Locate the cell with the specified text and output its [X, Y] center coordinate. 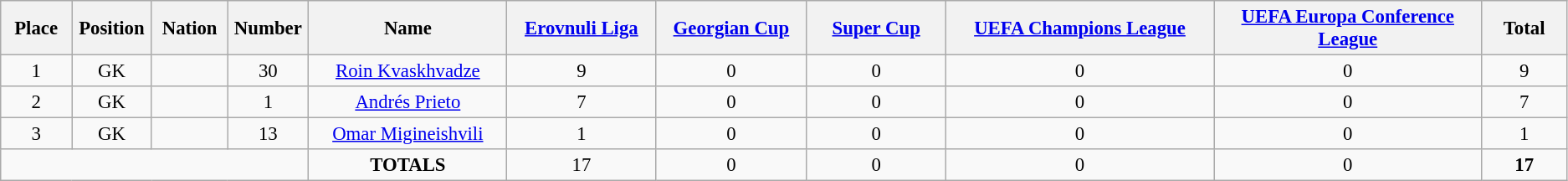
30 [268, 71]
Andrés Prieto [408, 102]
Place [37, 28]
Erovnuli Liga [582, 28]
2 [37, 102]
UEFA Champions League [1079, 28]
Roin Kvaskhvadze [408, 71]
UEFA Europa Conference League [1348, 28]
Total [1524, 28]
Position [112, 28]
Name [408, 28]
Super Cup [876, 28]
Omar Migineishvili [408, 134]
Number [268, 28]
TOTALS [408, 165]
Nation [189, 28]
3 [37, 134]
13 [268, 134]
Georgian Cup [731, 28]
